Extract the [x, y] coordinate from the center of the cell holding the provided text.  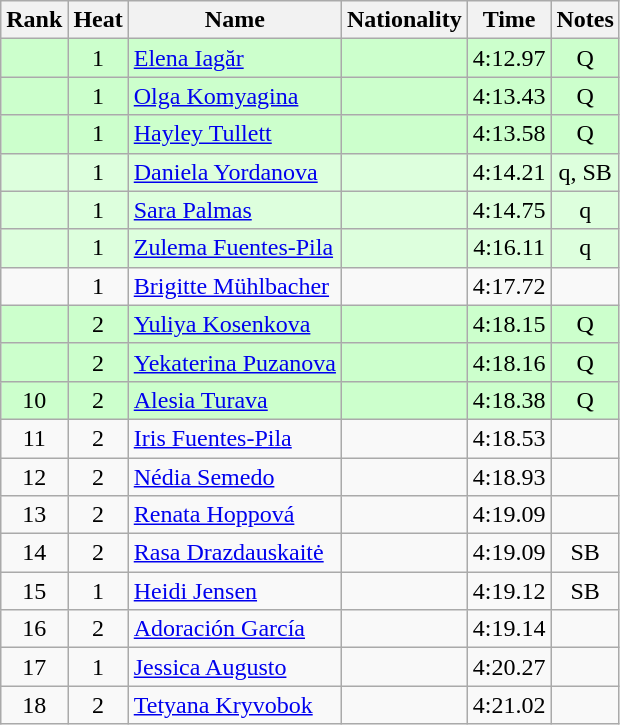
4:20.27 [509, 667]
10 [34, 400]
4:19.14 [509, 629]
12 [34, 477]
Nédia Semedo [234, 477]
4:21.02 [509, 705]
Nationality [404, 20]
4:17.72 [509, 286]
Tetyana Kryvobok [234, 705]
Zulema Fuentes-Pila [234, 248]
Rasa Drazdauskaitė [234, 553]
Yekaterina Puzanova [234, 362]
4:19.12 [509, 591]
4:18.53 [509, 438]
Hayley Tullett [234, 134]
14 [34, 553]
4:12.97 [509, 58]
4:18.38 [509, 400]
15 [34, 591]
4:14.75 [509, 210]
Brigitte Mühlbacher [234, 286]
Alesia Turava [234, 400]
Renata Hoppová [234, 515]
Rank [34, 20]
Heidi Jensen [234, 591]
Iris Fuentes-Pila [234, 438]
Jessica Augusto [234, 667]
13 [34, 515]
4:18.93 [509, 477]
4:13.43 [509, 96]
4:18.16 [509, 362]
18 [34, 705]
Notes [585, 20]
Adoración García [234, 629]
4:14.21 [509, 172]
q, SB [585, 172]
Name [234, 20]
Yuliya Kosenkova [234, 324]
Daniela Yordanova [234, 172]
4:18.15 [509, 324]
Heat [98, 20]
4:16.11 [509, 248]
Sara Palmas [234, 210]
Elena Iagăr [234, 58]
16 [34, 629]
4:13.58 [509, 134]
Time [509, 20]
Olga Komyagina [234, 96]
11 [34, 438]
17 [34, 667]
